Determine the (X, Y) coordinate at the center of the cell enclosing the given text.  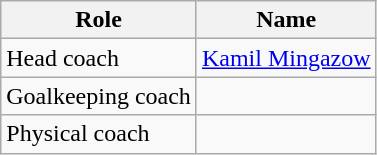
Physical coach (99, 134)
Name (286, 20)
Head coach (99, 58)
Kamil Mingazow (286, 58)
Role (99, 20)
Goalkeeping coach (99, 96)
